Determine the (X, Y) coordinate at the center of the cell enclosing the given text.  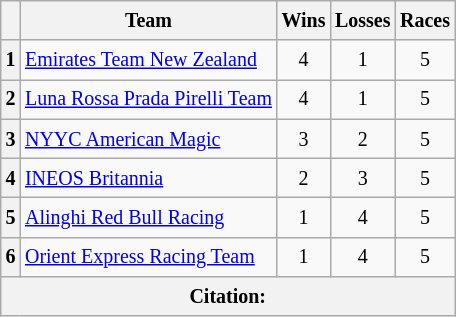
Losses (362, 20)
NYYC American Magic (148, 138)
Alinghi Red Bull Racing (148, 218)
Luna Rossa Prada Pirelli Team (148, 100)
6 (10, 258)
Orient Express Racing Team (148, 258)
INEOS Britannia (148, 178)
Citation: (228, 296)
Emirates Team New Zealand (148, 60)
Wins (304, 20)
Team (148, 20)
Races (424, 20)
